Output the [x, y] coordinate of the center of the cell containing the given text.  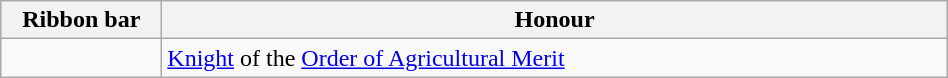
Ribbon bar [82, 20]
Knight of the Order of Agricultural Merit [554, 58]
Honour [554, 20]
